Capture the cell that displays the provided text and extract its [x, y] central coordinate. 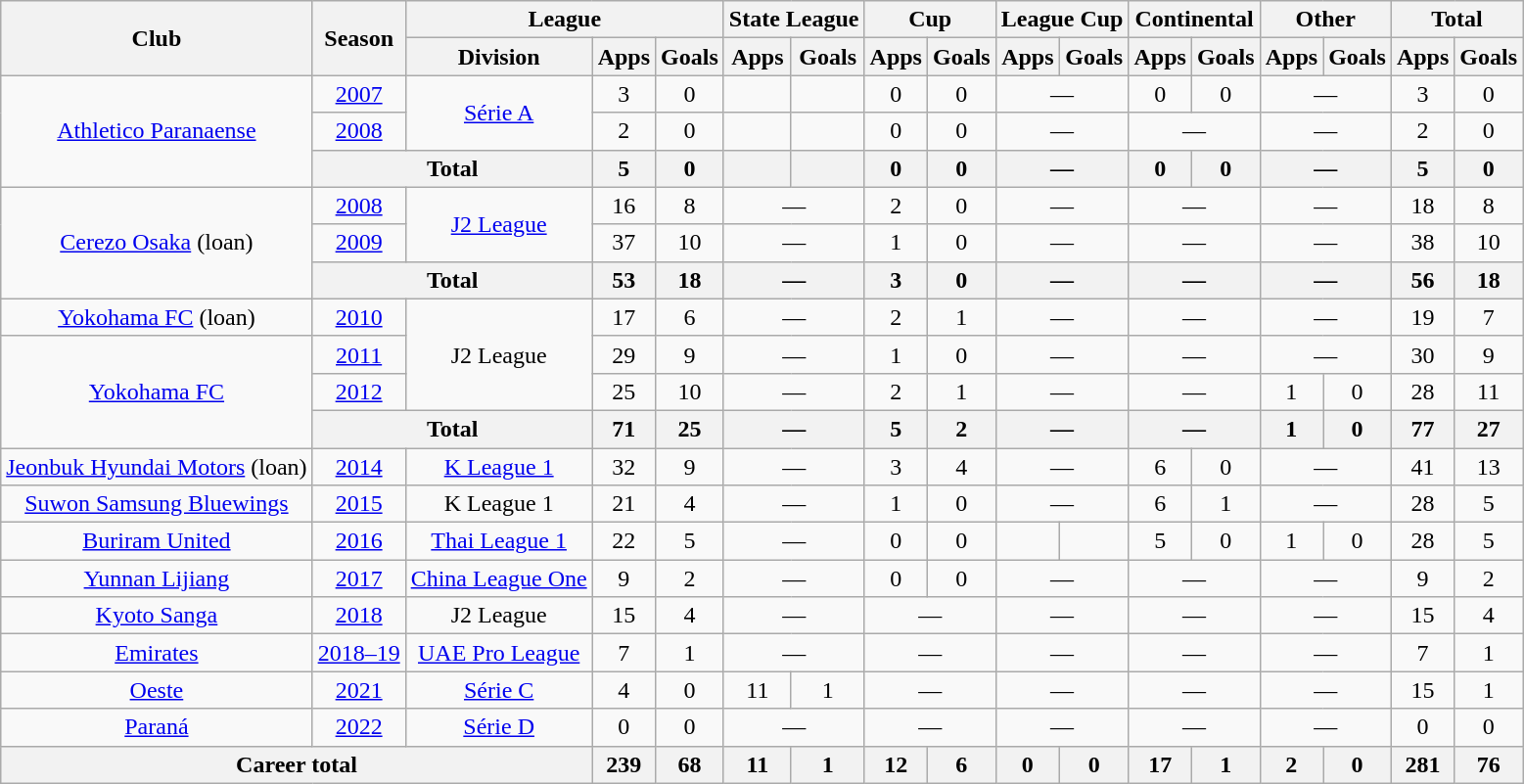
37 [623, 243]
2022 [358, 727]
Kyoto Sanga [157, 616]
2018 [358, 616]
38 [1422, 243]
Division [499, 57]
League Cup [1062, 20]
Season [358, 38]
21 [623, 504]
2007 [358, 94]
State League [794, 20]
239 [623, 764]
32 [623, 467]
12 [896, 764]
League [564, 20]
13 [1489, 467]
Athletico Paranaense [157, 131]
77 [1422, 429]
56 [1422, 280]
Série C [499, 690]
Série A [499, 113]
UAE Pro League [499, 653]
Yokohama FC (loan) [157, 317]
China League One [499, 578]
Série D [499, 727]
Thai League 1 [499, 541]
Paraná [157, 727]
Cerezo Osaka (loan) [157, 243]
2021 [358, 690]
Other [1325, 20]
29 [623, 354]
Emirates [157, 653]
Buriram United [157, 541]
Cup [930, 20]
Suwon Samsung Bluewings [157, 504]
2010 [358, 317]
41 [1422, 467]
2017 [358, 578]
16 [623, 206]
76 [1489, 764]
Continental [1194, 20]
Career total [297, 764]
Jeonbuk Hyundai Motors (loan) [157, 467]
27 [1489, 429]
Oeste [157, 690]
68 [690, 764]
2014 [358, 467]
2018–19 [358, 653]
71 [623, 429]
Club [157, 38]
22 [623, 541]
Yokohama FC [157, 392]
19 [1422, 317]
2012 [358, 392]
53 [623, 280]
281 [1422, 764]
Yunnan Lijiang [157, 578]
2016 [358, 541]
30 [1422, 354]
2009 [358, 243]
2011 [358, 354]
2015 [358, 504]
